From the cell containing the given text, extract its center point as (X, Y) coordinate. 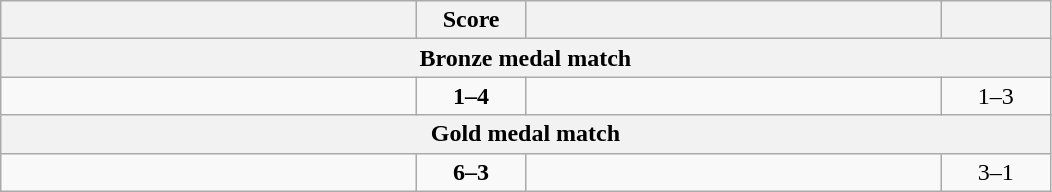
Gold medal match (526, 134)
Score (472, 20)
Bronze medal match (526, 58)
1–3 (996, 96)
6–3 (472, 172)
1–4 (472, 96)
3–1 (996, 172)
